Return [x, y] of the center of cell containing provided text 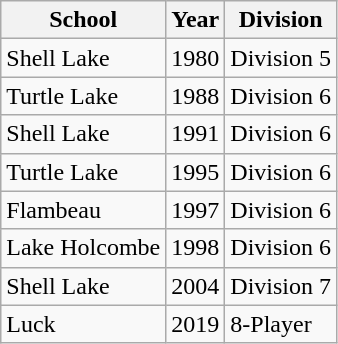
2004 [196, 286]
8-Player [281, 324]
Division 5 [281, 58]
1991 [196, 134]
1998 [196, 248]
1988 [196, 96]
1995 [196, 172]
Division [281, 20]
Lake Holcombe [84, 248]
Year [196, 20]
Luck [84, 324]
School [84, 20]
1997 [196, 210]
2019 [196, 324]
1980 [196, 58]
Flambeau [84, 210]
Division 7 [281, 286]
